Locate the cell with the specified text and output its (X, Y) center coordinate. 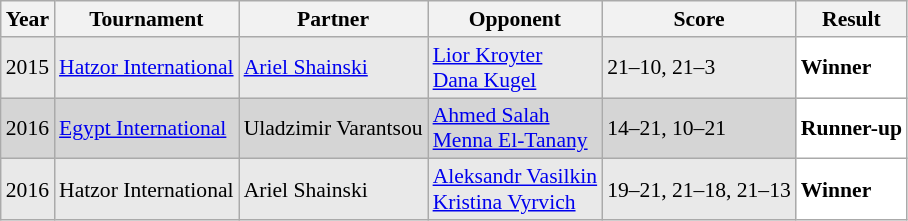
21–10, 21–3 (699, 68)
Opponent (516, 19)
Lior Kroyter Dana Kugel (516, 68)
Aleksandr Vasilkin Kristina Vyrvich (516, 190)
Uladzimir Varantsou (334, 128)
Year (28, 19)
Runner-up (852, 128)
Result (852, 19)
Partner (334, 19)
Tournament (146, 19)
14–21, 10–21 (699, 128)
2015 (28, 68)
19–21, 21–18, 21–13 (699, 190)
Egypt International (146, 128)
Score (699, 19)
Ahmed Salah Menna El-Tanany (516, 128)
